Determine the (x, y) coordinate at the center of the cell enclosing the given text.  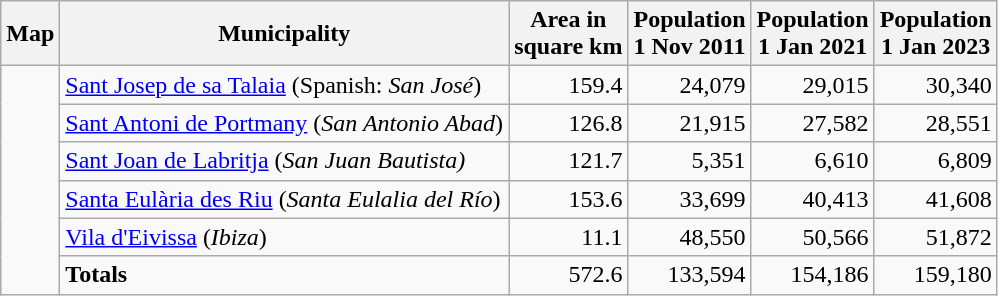
33,699 (690, 199)
Municipality (284, 34)
50,566 (812, 237)
41,608 (936, 199)
51,872 (936, 237)
159,180 (936, 275)
Population 1 Jan 2021 (812, 34)
153.6 (568, 199)
28,551 (936, 123)
Totals (284, 275)
6,809 (936, 161)
126.8 (568, 123)
133,594 (690, 275)
Sant Joan de Labritja (San Juan Bautista) (284, 161)
48,550 (690, 237)
24,079 (690, 85)
572.6 (568, 275)
Population 1 Nov 2011 (690, 34)
21,915 (690, 123)
Sant Josep de sa Talaia (Spanish: San José) (284, 85)
Population 1 Jan 2023 (936, 34)
30,340 (936, 85)
29,015 (812, 85)
121.7 (568, 161)
Map (30, 34)
Santa Eulària des Riu (Santa Eulalia del Río) (284, 199)
Vila d'Eivissa (Ibiza) (284, 237)
6,610 (812, 161)
5,351 (690, 161)
Sant Antoni de Portmany (San Antonio Abad) (284, 123)
40,413 (812, 199)
27,582 (812, 123)
154,186 (812, 275)
159.4 (568, 85)
11.1 (568, 237)
Area in square km (568, 34)
